Output the [x, y] coordinate of the center of the cell containing the given text.  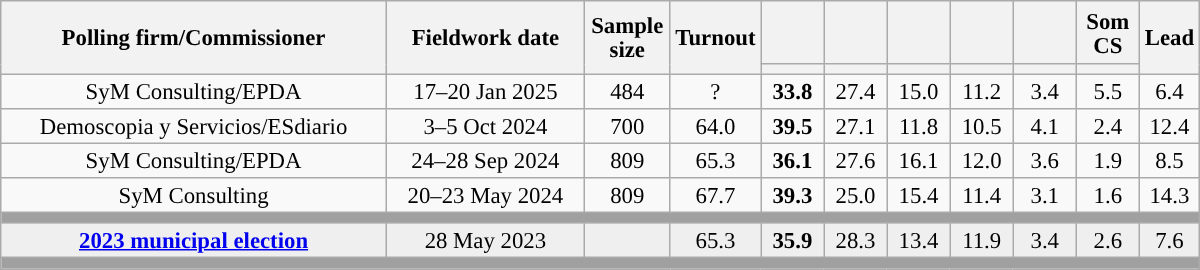
3.1 [1044, 196]
3–5 Oct 2024 [485, 126]
39.3 [792, 196]
Polling firm/Commissioner [194, 38]
484 [627, 92]
11.4 [982, 196]
10.5 [982, 126]
39.5 [792, 126]
2.6 [1108, 242]
4.1 [1044, 126]
20–23 May 2024 [485, 196]
2.4 [1108, 126]
35.9 [792, 242]
36.1 [792, 162]
11.2 [982, 92]
25.0 [856, 196]
1.9 [1108, 162]
16.1 [918, 162]
14.3 [1169, 196]
67.7 [716, 196]
Demoscopia y Servicios/ESdiario [194, 126]
Turnout [716, 38]
13.4 [918, 242]
12.0 [982, 162]
28.3 [856, 242]
64.0 [716, 126]
24–28 Sep 2024 [485, 162]
27.6 [856, 162]
Fieldwork date [485, 38]
15.4 [918, 196]
Lead [1169, 38]
SomCS [1108, 32]
27.4 [856, 92]
27.1 [856, 126]
2023 municipal election [194, 242]
7.6 [1169, 242]
12.4 [1169, 126]
15.0 [918, 92]
33.8 [792, 92]
28 May 2023 [485, 242]
5.5 [1108, 92]
8.5 [1169, 162]
17–20 Jan 2025 [485, 92]
6.4 [1169, 92]
Sample size [627, 38]
11.9 [982, 242]
? [716, 92]
SyM Consulting [194, 196]
1.6 [1108, 196]
11.8 [918, 126]
700 [627, 126]
3.6 [1044, 162]
